For the text-containing cell, return its midpoint in (x, y) coordinate format. 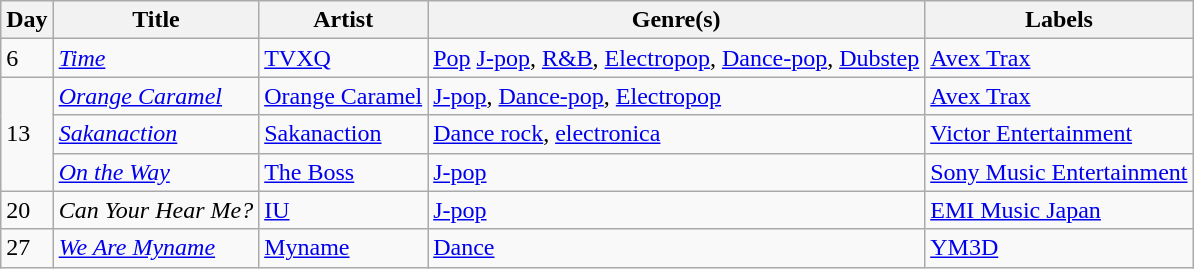
Can Your Hear Me? (156, 210)
Day (27, 20)
Victor Entertainment (1059, 134)
Time (156, 58)
Artist (344, 20)
Myname (344, 248)
13 (27, 134)
EMI Music Japan (1059, 210)
On the Way (156, 172)
YM3D (1059, 248)
6 (27, 58)
Pop J-pop, R&B, Electropop, Dance-pop, Dubstep (676, 58)
IU (344, 210)
20 (27, 210)
Dance rock, electronica (676, 134)
27 (27, 248)
Title (156, 20)
Labels (1059, 20)
Genre(s) (676, 20)
J-pop, Dance-pop, Electropop (676, 96)
Dance (676, 248)
The Boss (344, 172)
We Are Myname (156, 248)
Sony Music Entertainment (1059, 172)
TVXQ (344, 58)
